Find where the given text appears and provide that cell's center as (X, Y) coordinate. 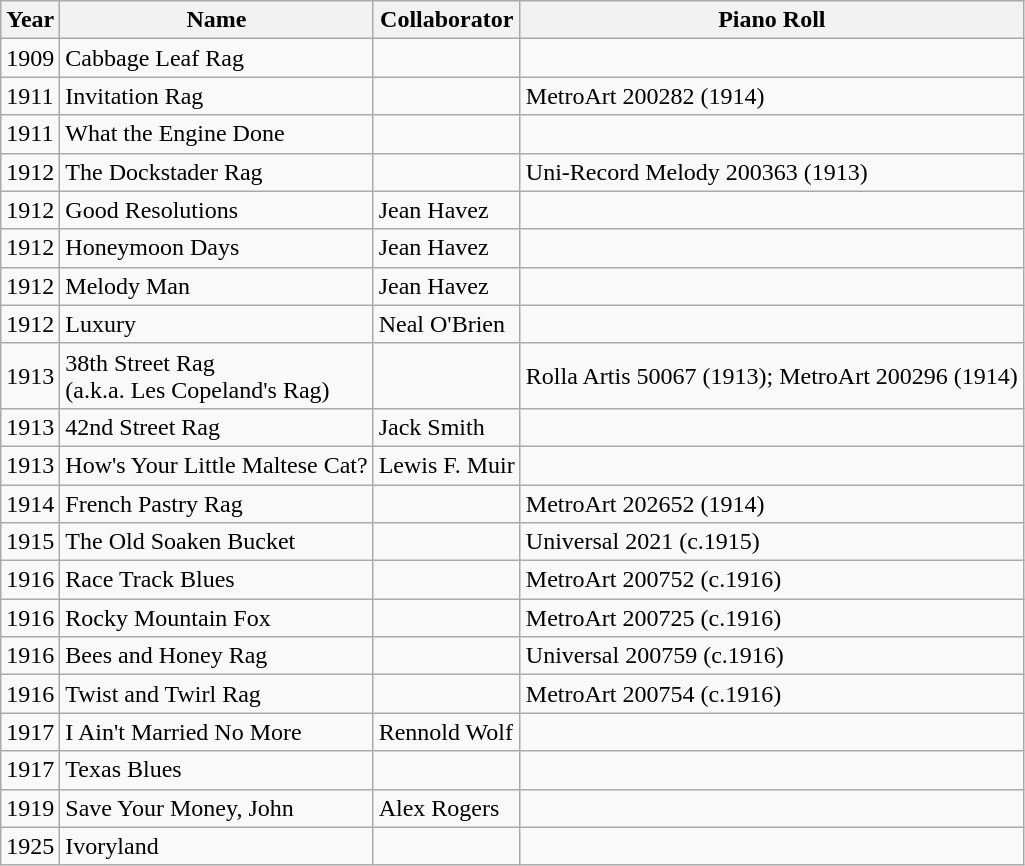
Piano Roll (772, 20)
Cabbage Leaf Rag (216, 58)
Neal O'Brien (446, 324)
MetroArt 202652 (1914) (772, 503)
Year (30, 20)
The Old Soaken Bucket (216, 542)
1909 (30, 58)
Rocky Mountain Fox (216, 618)
Rolla Artis 50067 (1913); MetroArt 200296 (1914) (772, 376)
Alex Rogers (446, 808)
Twist and Twirl Rag (216, 694)
Ivoryland (216, 846)
Name (216, 20)
MetroArt 200752 (c.1916) (772, 580)
MetroArt 200282 (1914) (772, 96)
Save Your Money, John (216, 808)
Melody Man (216, 286)
1915 (30, 542)
Rennold Wolf (446, 732)
MetroArt 200754 (c.1916) (772, 694)
42nd Street Rag (216, 427)
Lewis F. Muir (446, 465)
38th Street Rag(a.k.a. Les Copeland's Rag) (216, 376)
1919 (30, 808)
Universal 200759 (c.1916) (772, 656)
Uni-Record Melody 200363 (1913) (772, 172)
Universal 2021 (c.1915) (772, 542)
Jack Smith (446, 427)
I Ain't Married No More (216, 732)
1914 (30, 503)
The Dockstader Rag (216, 172)
Bees and Honey Rag (216, 656)
Honeymoon Days (216, 248)
Collaborator (446, 20)
Race Track Blues (216, 580)
Luxury (216, 324)
Good Resolutions (216, 210)
Invitation Rag (216, 96)
Texas Blues (216, 770)
MetroArt 200725 (c.1916) (772, 618)
How's Your Little Maltese Cat? (216, 465)
What the Engine Done (216, 134)
1925 (30, 846)
French Pastry Rag (216, 503)
